Provide the (X, Y) coordinate of the cell's center where the given text is located.  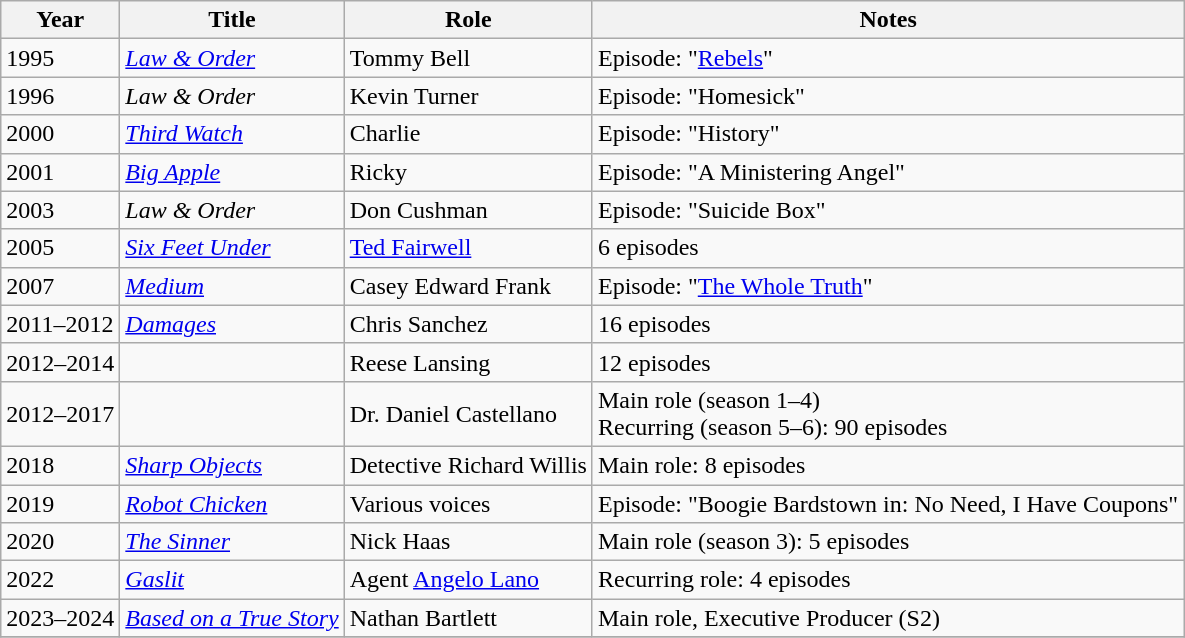
Ted Fairwell (468, 248)
Ricky (468, 172)
Sharp Objects (232, 465)
Episode: "The Whole Truth" (888, 286)
Reese Lansing (468, 362)
Episode: "Homesick" (888, 96)
2023–2024 (60, 618)
2020 (60, 542)
16 episodes (888, 324)
Don Cushman (468, 210)
2022 (60, 580)
Gaslit (232, 580)
Kevin Turner (468, 96)
2000 (60, 134)
6 episodes (888, 248)
Detective Richard Willis (468, 465)
Dr. Daniel Castellano (468, 414)
Third Watch (232, 134)
2019 (60, 503)
Robot Chicken (232, 503)
1995 (60, 58)
2007 (60, 286)
Notes (888, 20)
Main role, Executive Producer (S2) (888, 618)
Medium (232, 286)
2018 (60, 465)
The Sinner (232, 542)
2012–2017 (60, 414)
Tommy Bell (468, 58)
Based on a True Story (232, 618)
Episode: "Rebels" (888, 58)
Big Apple (232, 172)
Episode: "History" (888, 134)
Recurring role: 4 episodes (888, 580)
2011–2012 (60, 324)
Year (60, 20)
12 episodes (888, 362)
Casey Edward Frank (468, 286)
Various voices (468, 503)
Main role (season 3): 5 episodes (888, 542)
Damages (232, 324)
1996 (60, 96)
Nathan Bartlett (468, 618)
2012–2014 (60, 362)
2003 (60, 210)
2005 (60, 248)
Title (232, 20)
Role (468, 20)
Nick Haas (468, 542)
Episode: "Suicide Box" (888, 210)
Episode: "Boogie Bardstown in: No Need, I Have Coupons" (888, 503)
Chris Sanchez (468, 324)
Episode: "A Ministering Angel" (888, 172)
Main role (season 1–4)Recurring (season 5–6): 90 episodes (888, 414)
Charlie (468, 134)
Main role: 8 episodes (888, 465)
2001 (60, 172)
Agent Angelo Lano (468, 580)
Six Feet Under (232, 248)
